Output the (x, y) coordinate of the center of the cell containing the given text.  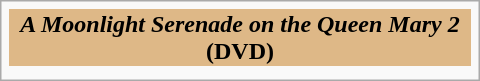
A Moonlight Serenade on the Queen Mary 2 (DVD) (240, 38)
